From the cell containing the given text, extract its center point as [X, Y] coordinate. 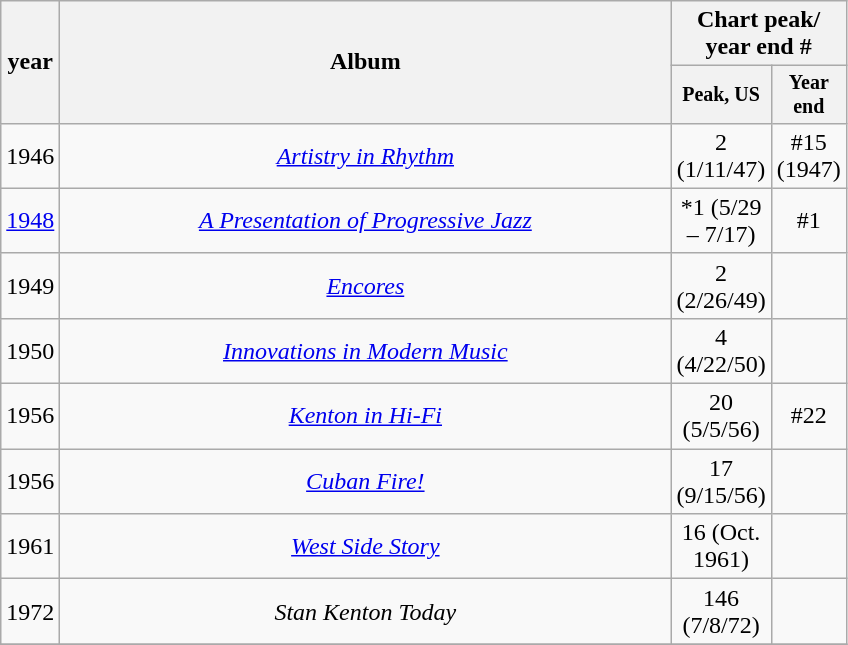
1949 [30, 286]
Artistry in Rhythm [366, 156]
1948 [30, 220]
146 (7/8/72) [721, 612]
year [30, 62]
1961 [30, 546]
#15 (1947) [808, 156]
Cuban Fire! [366, 482]
Stan Kenton Today [366, 612]
1972 [30, 612]
*1 (5/29 – 7/17) [721, 220]
#22 [808, 416]
Year end [808, 94]
2 (2/26/49) [721, 286]
Chart peak/year end # [758, 34]
4 (4/22/50) [721, 350]
17 (9/15/56) [721, 482]
West Side Story [366, 546]
20 (5/5/56) [721, 416]
Innovations in Modern Music [366, 350]
16 (Oct.1961) [721, 546]
Encores [366, 286]
2 (1/11/47) [721, 156]
1946 [30, 156]
Album [366, 62]
1950 [30, 350]
A Presentation of Progressive Jazz [366, 220]
Kenton in Hi-Fi [366, 416]
#1 [808, 220]
Peak, US [721, 94]
